Detect which cell encompasses the target text, then output its (x, y) center coordinate. 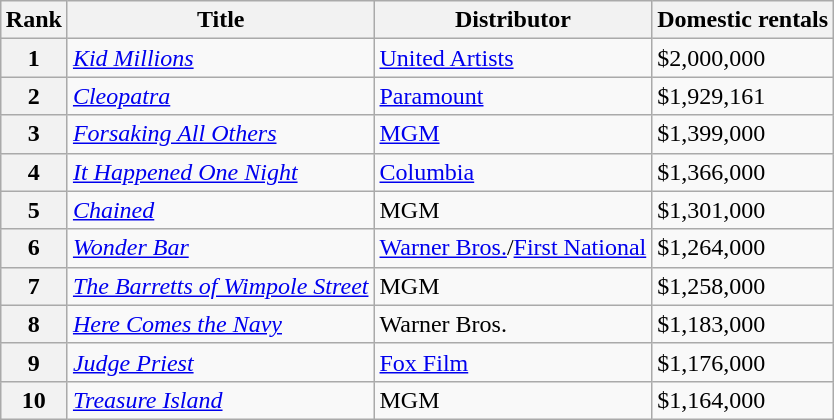
$1,929,161 (743, 96)
Distributor (513, 20)
Kid Millions (220, 58)
Treasure Island (220, 400)
The Barretts of Wimpole Street (220, 286)
2 (34, 96)
Warner Bros. (513, 324)
Columbia (513, 172)
It Happened One Night (220, 172)
3 (34, 134)
7 (34, 286)
Here Comes the Navy (220, 324)
Fox Film (513, 362)
$2,000,000 (743, 58)
Judge Priest (220, 362)
$1,399,000 (743, 134)
Cleopatra (220, 96)
4 (34, 172)
$1,176,000 (743, 362)
$1,301,000 (743, 210)
Paramount (513, 96)
9 (34, 362)
Rank (34, 20)
Wonder Bar (220, 248)
Warner Bros./First National (513, 248)
5 (34, 210)
$1,366,000 (743, 172)
Forsaking All Others (220, 134)
United Artists (513, 58)
Domestic rentals (743, 20)
10 (34, 400)
$1,264,000 (743, 248)
$1,183,000 (743, 324)
8 (34, 324)
$1,258,000 (743, 286)
6 (34, 248)
Chained (220, 210)
Title (220, 20)
$1,164,000 (743, 400)
1 (34, 58)
